Search for the cell housing the specified text and yield its [X, Y] center coordinate. 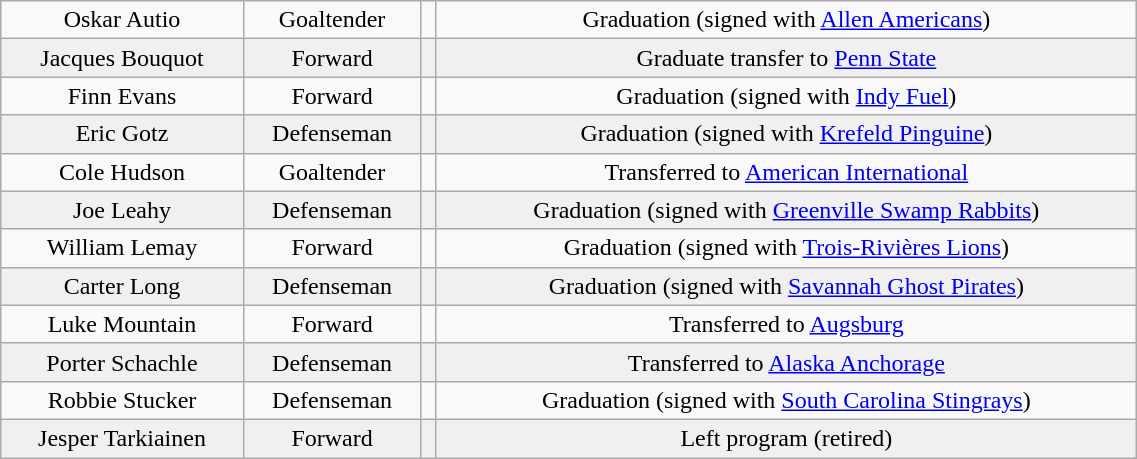
Graduation (signed with Krefeld Pinguine) [786, 134]
Graduation (signed with South Carolina Stingrays) [786, 400]
Transferred to American International [786, 172]
Finn Evans [122, 96]
Eric Gotz [122, 134]
Graduation (signed with Allen Americans) [786, 20]
Robbie Stucker [122, 400]
Graduation (signed with Indy Fuel) [786, 96]
Joe Leahy [122, 210]
William Lemay [122, 248]
Graduation (signed with Greenville Swamp Rabbits) [786, 210]
Graduate transfer to Penn State [786, 58]
Transferred to Alaska Anchorage [786, 362]
Luke Mountain [122, 324]
Porter Schachle [122, 362]
Jesper Tarkiainen [122, 438]
Cole Hudson [122, 172]
Carter Long [122, 286]
Left program (retired) [786, 438]
Transferred to Augsburg [786, 324]
Graduation (signed with Trois-Rivières Lions) [786, 248]
Graduation (signed with Savannah Ghost Pirates) [786, 286]
Oskar Autio [122, 20]
Jacques Bouquot [122, 58]
